Scan for the cell matching the given text and deliver its [X, Y] coordinate at center. 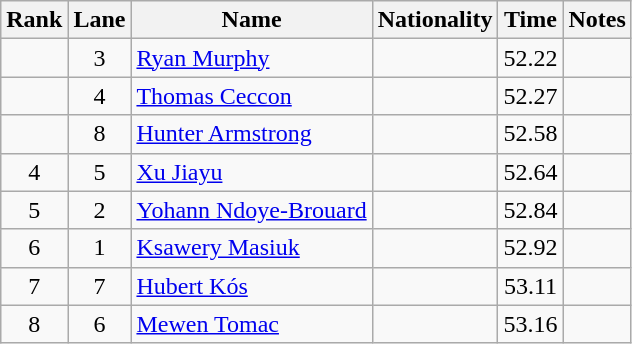
Mewen Tomac [252, 324]
3 [100, 58]
52.58 [530, 134]
Hunter Armstrong [252, 134]
53.11 [530, 286]
2 [100, 210]
1 [100, 248]
Ryan Murphy [252, 58]
52.27 [530, 96]
Yohann Ndoye-Brouard [252, 210]
Rank [34, 20]
Nationality [435, 20]
52.92 [530, 248]
Time [530, 20]
Xu Jiayu [252, 172]
Hubert Kós [252, 286]
Name [252, 20]
Ksawery Masiuk [252, 248]
Lane [100, 20]
52.22 [530, 58]
52.64 [530, 172]
53.16 [530, 324]
52.84 [530, 210]
Thomas Ceccon [252, 96]
Notes [597, 20]
